Extract the [X, Y] coordinate from the center of the cell holding the provided text.  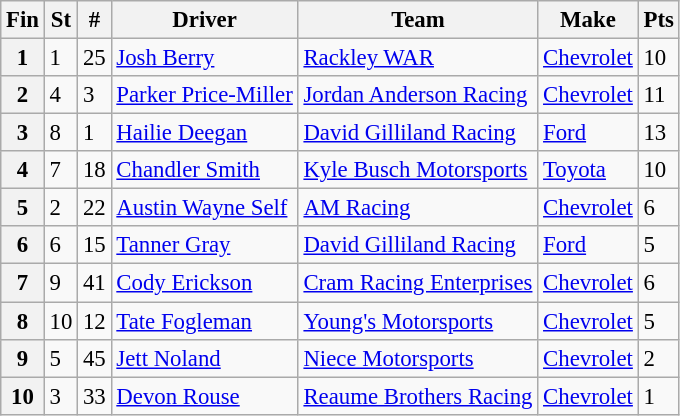
Pts [658, 20]
Austin Wayne Self [204, 208]
Cody Erickson [204, 283]
45 [94, 358]
13 [658, 133]
St [60, 20]
Driver [204, 20]
18 [94, 170]
# [94, 20]
41 [94, 283]
Jordan Anderson Racing [418, 95]
Make [588, 20]
Tanner Gray [204, 245]
Reaume Brothers Racing [418, 396]
Parker Price-Miller [204, 95]
12 [94, 321]
11 [658, 95]
Niece Motorsports [418, 358]
Fin [23, 20]
Chandler Smith [204, 170]
Toyota [588, 170]
22 [94, 208]
AM Racing [418, 208]
Young's Motorsports [418, 321]
Hailie Deegan [204, 133]
Team [418, 20]
Kyle Busch Motorsports [418, 170]
Devon Rouse [204, 396]
Cram Racing Enterprises [418, 283]
15 [94, 245]
Rackley WAR [418, 58]
Josh Berry [204, 58]
Tate Fogleman [204, 321]
33 [94, 396]
Jett Noland [204, 358]
25 [94, 58]
